Extract the (x, y) coordinate from the center of the cell holding the provided text.  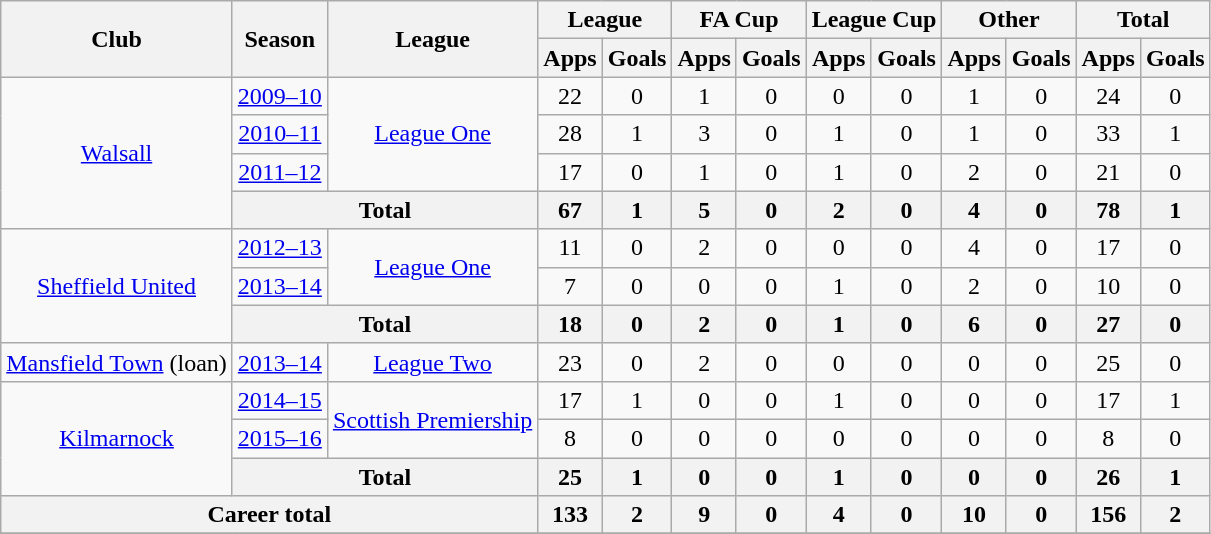
6 (974, 324)
133 (570, 515)
23 (570, 362)
Other (1009, 20)
Club (117, 39)
Career total (270, 515)
League Cup (874, 20)
5 (704, 210)
33 (1108, 134)
2009–10 (280, 96)
11 (570, 248)
22 (570, 96)
Scottish Premiership (432, 419)
18 (570, 324)
9 (704, 515)
2012–13 (280, 248)
7 (570, 286)
2011–12 (280, 172)
156 (1108, 515)
78 (1108, 210)
21 (1108, 172)
28 (570, 134)
67 (570, 210)
Mansfield Town (loan) (117, 362)
2014–15 (280, 400)
24 (1108, 96)
League Two (432, 362)
2015–16 (280, 438)
Walsall (117, 153)
3 (704, 134)
Sheffield United (117, 286)
2010–11 (280, 134)
FA Cup (739, 20)
26 (1108, 477)
Kilmarnock (117, 438)
Season (280, 39)
27 (1108, 324)
